Identify which cell holds the provided text, then report its [X, Y] central coordinate. 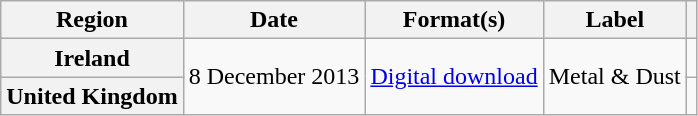
United Kingdom [92, 96]
Date [274, 20]
Metal & Dust [614, 77]
Region [92, 20]
Ireland [92, 58]
Label [614, 20]
8 December 2013 [274, 77]
Format(s) [454, 20]
Digital download [454, 77]
